Locate the cell with the specified text and output its [x, y] center coordinate. 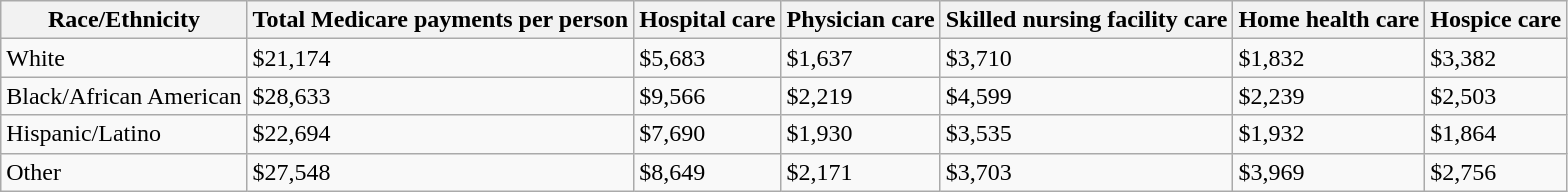
Home health care [1329, 20]
$28,633 [440, 96]
$2,503 [1496, 96]
$2,171 [860, 172]
$27,548 [440, 172]
$3,703 [1086, 172]
$3,535 [1086, 134]
$1,637 [860, 58]
$22,694 [440, 134]
$9,566 [708, 96]
$3,382 [1496, 58]
$1,932 [1329, 134]
$21,174 [440, 58]
$4,599 [1086, 96]
$2,239 [1329, 96]
Black/African American [124, 96]
Hospital care [708, 20]
Race/Ethnicity [124, 20]
$5,683 [708, 58]
Hispanic/Latino [124, 134]
$3,969 [1329, 172]
Total Medicare payments per person [440, 20]
$1,864 [1496, 134]
$3,710 [1086, 58]
$1,832 [1329, 58]
$1,930 [860, 134]
Other [124, 172]
$8,649 [708, 172]
$2,219 [860, 96]
Physician care [860, 20]
$7,690 [708, 134]
Hospice care [1496, 20]
White [124, 58]
$2,756 [1496, 172]
Skilled nursing facility care [1086, 20]
